Determine the (X, Y) coordinate at the center of the cell enclosing the given text.  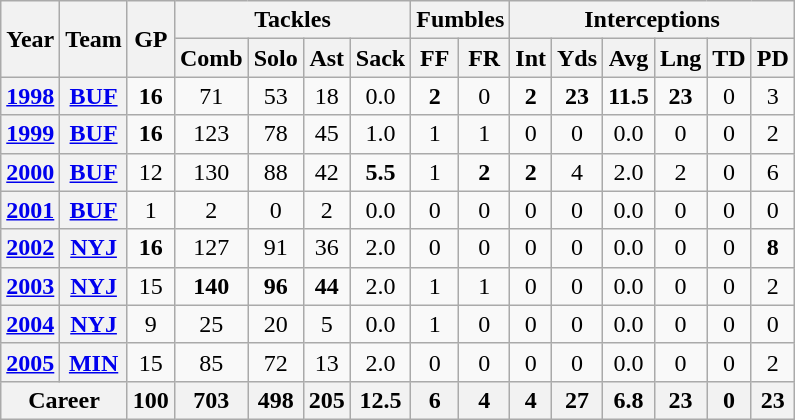
25 (211, 324)
12 (150, 172)
140 (211, 286)
36 (326, 248)
130 (211, 172)
GP (150, 39)
53 (276, 96)
FF (435, 58)
127 (211, 248)
Fumbles (460, 20)
703 (211, 400)
5 (326, 324)
72 (276, 362)
PD (772, 58)
88 (276, 172)
Int (531, 58)
Avg (629, 58)
Career (64, 400)
45 (326, 134)
Lng (680, 58)
Yds (578, 58)
Solo (276, 58)
13 (326, 362)
12.5 (380, 400)
1.0 (380, 134)
8 (772, 248)
78 (276, 134)
9 (150, 324)
Tackles (292, 20)
27 (578, 400)
Comb (211, 58)
42 (326, 172)
5.5 (380, 172)
71 (211, 96)
85 (211, 362)
6.8 (629, 400)
MIN (94, 362)
100 (150, 400)
123 (211, 134)
Year (30, 39)
20 (276, 324)
Ast (326, 58)
Interceptions (652, 20)
Sack (380, 58)
1999 (30, 134)
2000 (30, 172)
2002 (30, 248)
1998 (30, 96)
2004 (30, 324)
Team (94, 39)
2001 (30, 210)
205 (326, 400)
11.5 (629, 96)
96 (276, 286)
2003 (30, 286)
3 (772, 96)
498 (276, 400)
44 (326, 286)
FR (484, 58)
18 (326, 96)
TD (729, 58)
91 (276, 248)
2005 (30, 362)
